From the cell containing the given text, extract its center point as (x, y) coordinate. 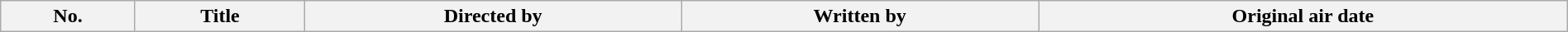
Written by (860, 16)
Title (220, 16)
Directed by (493, 16)
Original air date (1303, 16)
No. (68, 16)
